Search for the cell housing the specified text and yield its (X, Y) center coordinate. 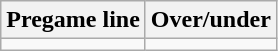
Pregame line (74, 20)
Over/under (210, 20)
